Pinpoint the cell where the given text exists, returning its (X, Y) midpoint coordinate. 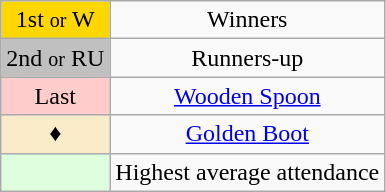
Wooden Spoon (248, 96)
Highest average attendance (248, 172)
Winners (248, 20)
♦ (56, 134)
Last (56, 96)
2nd or RU (56, 58)
Runners-up (248, 58)
1st or W (56, 20)
Golden Boot (248, 134)
